Find where the given text appears and provide that cell's center as (X, Y) coordinate. 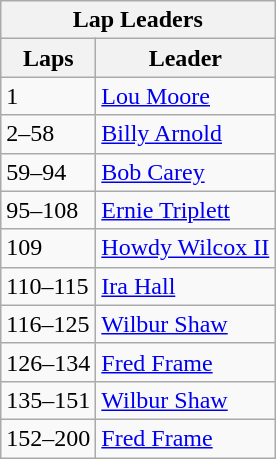
116–125 (48, 324)
2–58 (48, 134)
Ira Hall (186, 286)
Lap Leaders (138, 20)
Leader (186, 58)
Ernie Triplett (186, 210)
126–134 (48, 362)
Billy Arnold (186, 134)
152–200 (48, 438)
109 (48, 248)
59–94 (48, 172)
95–108 (48, 210)
Howdy Wilcox II (186, 248)
Lou Moore (186, 96)
Bob Carey (186, 172)
135–151 (48, 400)
110–115 (48, 286)
1 (48, 96)
Laps (48, 58)
